Provide the [x, y] coordinate of the cell's center where the given text is located.  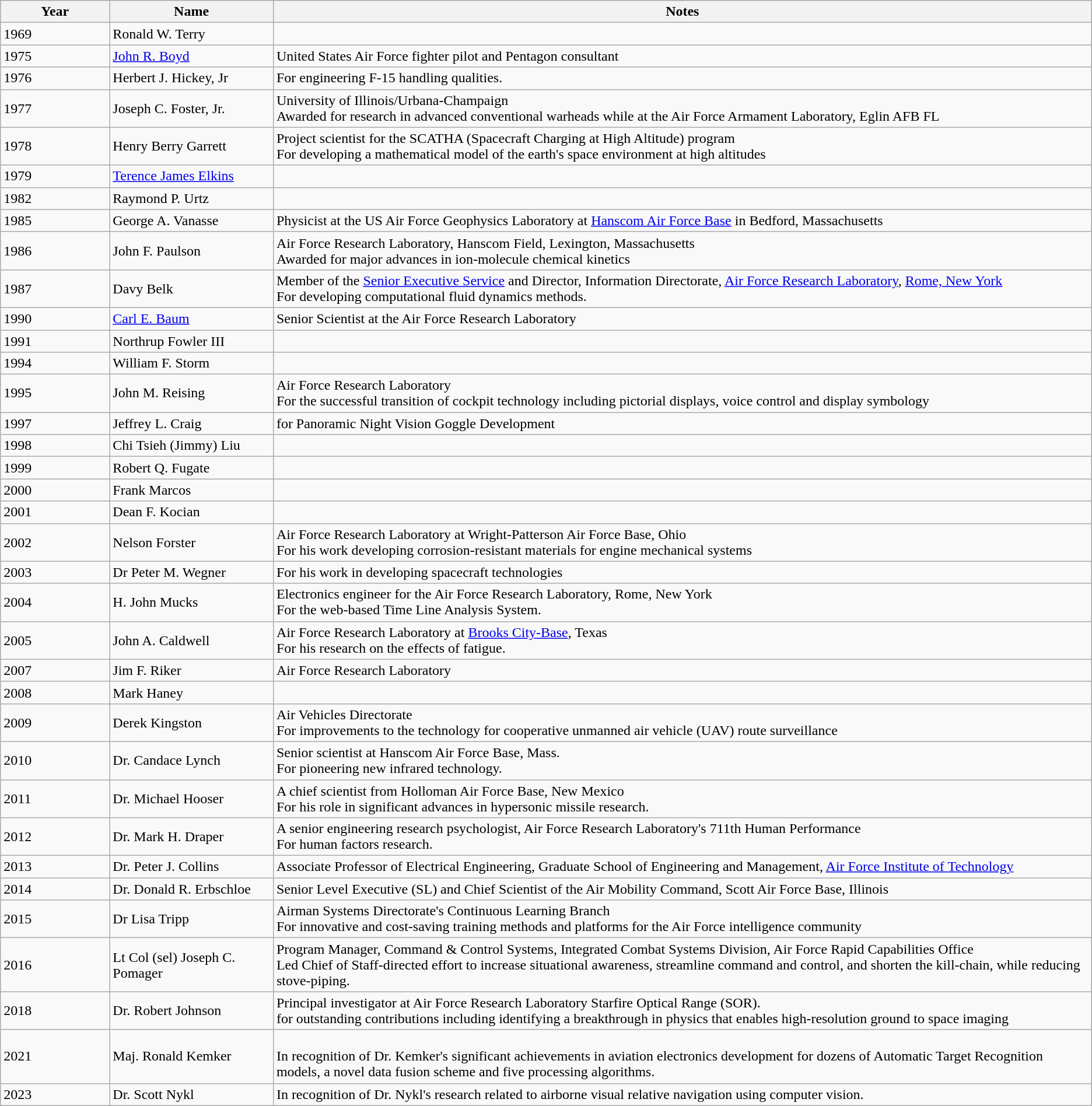
Maj. Ronald Kemker [191, 1056]
John F. Paulson [191, 251]
Air Force Research Laboratory [682, 670]
1969 [55, 34]
Herbert J. Hickey, Jr [191, 78]
1979 [55, 176]
2015 [55, 919]
Notes [682, 12]
2007 [55, 670]
Dr Lisa Tripp [191, 919]
Dr. Peter J. Collins [191, 867]
A chief scientist from Holloman Air Force Base, New Mexico For his role in significant advances in hypersonic missile research. [682, 798]
2012 [55, 836]
2004 [55, 602]
1995 [55, 393]
Davy Belk [191, 288]
Dr. Scott Nykl [191, 1094]
for Panoramic Night Vision Goggle Development [682, 423]
Air Force Research Laboratory, Hanscom Field, Lexington, MassachusettsAwarded for major advances in ion-molecule chemical kinetics [682, 251]
1998 [55, 446]
Raymond P. Urtz [191, 198]
Henry Berry Garrett [191, 146]
Joseph C. Foster, Jr. [191, 108]
Electronics engineer for the Air Force Research Laboratory, Rome, New York For the web-based Time Line Analysis System. [682, 602]
John A. Caldwell [191, 640]
H. John Mucks [191, 602]
1987 [55, 288]
Dr. Candace Lynch [191, 761]
Dr. Michael Hooser [191, 798]
Year [55, 12]
1990 [55, 318]
Mark Haney [191, 692]
Dr. Mark H. Draper [191, 836]
1975 [55, 56]
Terence James Elkins [191, 176]
1976 [55, 78]
United States Air Force fighter pilot and Pentagon consultant [682, 56]
Dr. Robert Johnson [191, 1010]
Senior Scientist at the Air Force Research Laboratory [682, 318]
1999 [55, 468]
Physicist at the US Air Force Geophysics Laboratory at Hanscom Air Force Base in Bedford, Massachusetts [682, 220]
Nelson Forster [191, 542]
William F. Storm [191, 363]
Associate Professor of Electrical Engineering, Graduate School of Engineering and Management, Air Force Institute of Technology [682, 867]
2023 [55, 1094]
Lt Col (sel) Joseph C. Pomager [191, 965]
John M. Reising [191, 393]
2005 [55, 640]
Derek Kingston [191, 722]
1985 [55, 220]
2000 [55, 490]
Jeffrey L. Craig [191, 423]
1977 [55, 108]
2013 [55, 867]
1997 [55, 423]
John R. Boyd [191, 56]
Frank Marcos [191, 490]
1994 [55, 363]
For engineering F-15 handling qualities. [682, 78]
2016 [55, 965]
Northrup Fowler III [191, 341]
2014 [55, 889]
Dr. Donald R. Erbschloe [191, 889]
Chi Tsieh (Jimmy) Liu [191, 446]
For his work in developing spacecraft technologies [682, 572]
Robert Q. Fugate [191, 468]
Air Force Research Laboratory For the successful transition of cockpit technology including pictorial displays, voice control and display symbology [682, 393]
A senior engineering research psychologist, Air Force Research Laboratory's 711th Human Performance For human factors research. [682, 836]
Name [191, 12]
2008 [55, 692]
Dean F. Kocian [191, 512]
Air Force Research Laboratory at Brooks City-Base, Texas For his research on the effects of fatigue. [682, 640]
Jim F. Riker [191, 670]
2010 [55, 761]
1986 [55, 251]
In recognition of Dr. Nykl's research related to airborne visual relative navigation using computer vision. [682, 1094]
Ronald W. Terry [191, 34]
Dr Peter M. Wegner [191, 572]
1978 [55, 146]
Air Vehicles Directorate For improvements to the technology for cooperative unmanned air vehicle (UAV) route surveillance [682, 722]
2001 [55, 512]
2009 [55, 722]
2021 [55, 1056]
1991 [55, 341]
Senior scientist at Hanscom Air Force Base, Mass.For pioneering new infrared technology. [682, 761]
2011 [55, 798]
Senior Level Executive (SL) and Chief Scientist of the Air Mobility Command, Scott Air Force Base, Illinois [682, 889]
2002 [55, 542]
2018 [55, 1010]
1982 [55, 198]
2003 [55, 572]
Carl E. Baum [191, 318]
George A. Vanasse [191, 220]
